Search for the cell housing the specified text and yield its (x, y) center coordinate. 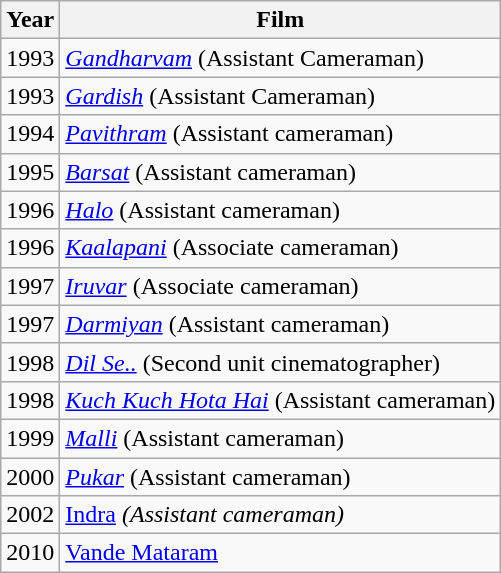
Darmiyan (Assistant cameraman) (280, 324)
Iruvar (Associate cameraman) (280, 286)
Malli (Assistant cameraman) (280, 438)
1995 (30, 172)
Halo (Assistant cameraman) (280, 210)
Gandharvam (Assistant Cameraman) (280, 58)
Film (280, 20)
Barsat (Assistant cameraman) (280, 172)
Pavithram (Assistant cameraman) (280, 134)
1999 (30, 438)
Year (30, 20)
Kuch Kuch Hota Hai (Assistant cameraman) (280, 400)
Gardish (Assistant Cameraman) (280, 96)
Kaalapani (Associate cameraman) (280, 248)
Pukar (Assistant cameraman) (280, 477)
1994 (30, 134)
Indra (Assistant cameraman) (280, 515)
2002 (30, 515)
2010 (30, 553)
Vande Mataram (280, 553)
2000 (30, 477)
Dil Se.. (Second unit cinematographer) (280, 362)
